Determine the [x, y] coordinate at the center of the cell enclosing the given text.  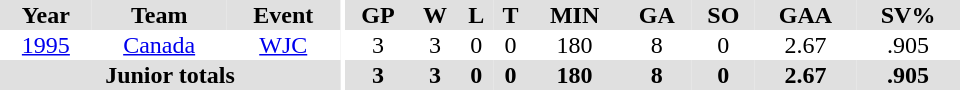
Canada [160, 45]
WJC [284, 45]
T [510, 15]
GAA [806, 15]
GP [378, 15]
Year [46, 15]
Event [284, 15]
L [476, 15]
Team [160, 15]
SV% [908, 15]
Junior totals [170, 75]
W [436, 15]
GA [657, 15]
MIN [575, 15]
1995 [46, 45]
SO [724, 15]
